Extract the [x, y] coordinate from the center of the cell holding the provided text.  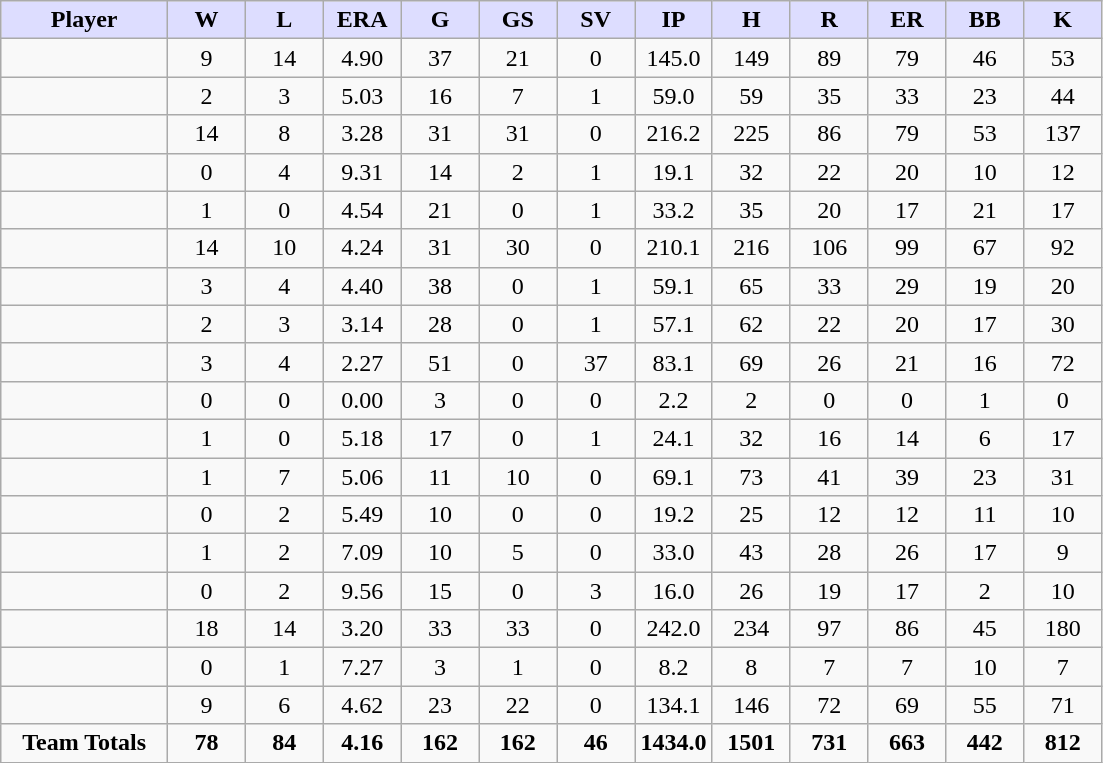
210.1 [674, 248]
134.1 [674, 705]
Player [84, 20]
65 [751, 286]
5.18 [362, 438]
73 [751, 477]
731 [829, 743]
99 [907, 248]
180 [1063, 629]
442 [985, 743]
SV [596, 20]
16.0 [674, 591]
4.54 [362, 210]
663 [907, 743]
145.0 [674, 58]
1434.0 [674, 743]
55 [985, 705]
92 [1063, 248]
R [829, 20]
2.2 [674, 400]
38 [440, 286]
5.49 [362, 515]
G [440, 20]
216 [751, 248]
L [284, 20]
H [751, 20]
59.0 [674, 96]
ERA [362, 20]
242.0 [674, 629]
5.03 [362, 96]
812 [1063, 743]
57.1 [674, 324]
43 [751, 553]
69.1 [674, 477]
BB [985, 20]
ER [907, 20]
19.1 [674, 172]
44 [1063, 96]
33.0 [674, 553]
2.27 [362, 362]
7.27 [362, 667]
51 [440, 362]
59 [751, 96]
216.2 [674, 134]
4.62 [362, 705]
24.1 [674, 438]
K [1063, 20]
71 [1063, 705]
137 [1063, 134]
33.2 [674, 210]
67 [985, 248]
234 [751, 629]
39 [907, 477]
78 [207, 743]
97 [829, 629]
149 [751, 58]
62 [751, 324]
Team Totals [84, 743]
4.24 [362, 248]
41 [829, 477]
84 [284, 743]
GS [518, 20]
9.31 [362, 172]
45 [985, 629]
8.2 [674, 667]
15 [440, 591]
4.16 [362, 743]
19.2 [674, 515]
4.40 [362, 286]
3.28 [362, 134]
225 [751, 134]
59.1 [674, 286]
W [207, 20]
5.06 [362, 477]
4.90 [362, 58]
5 [518, 553]
25 [751, 515]
3.14 [362, 324]
83.1 [674, 362]
0.00 [362, 400]
3.20 [362, 629]
29 [907, 286]
106 [829, 248]
9.56 [362, 591]
7.09 [362, 553]
18 [207, 629]
89 [829, 58]
146 [751, 705]
1501 [751, 743]
IP [674, 20]
